Return (x, y) of the center of cell containing provided text 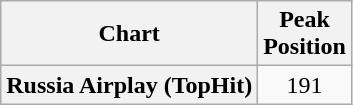
Russia Airplay (TopHit) (130, 85)
191 (305, 85)
PeakPosition (305, 34)
Chart (130, 34)
